Determine the (x, y) coordinate at the center of the cell enclosing the given text.  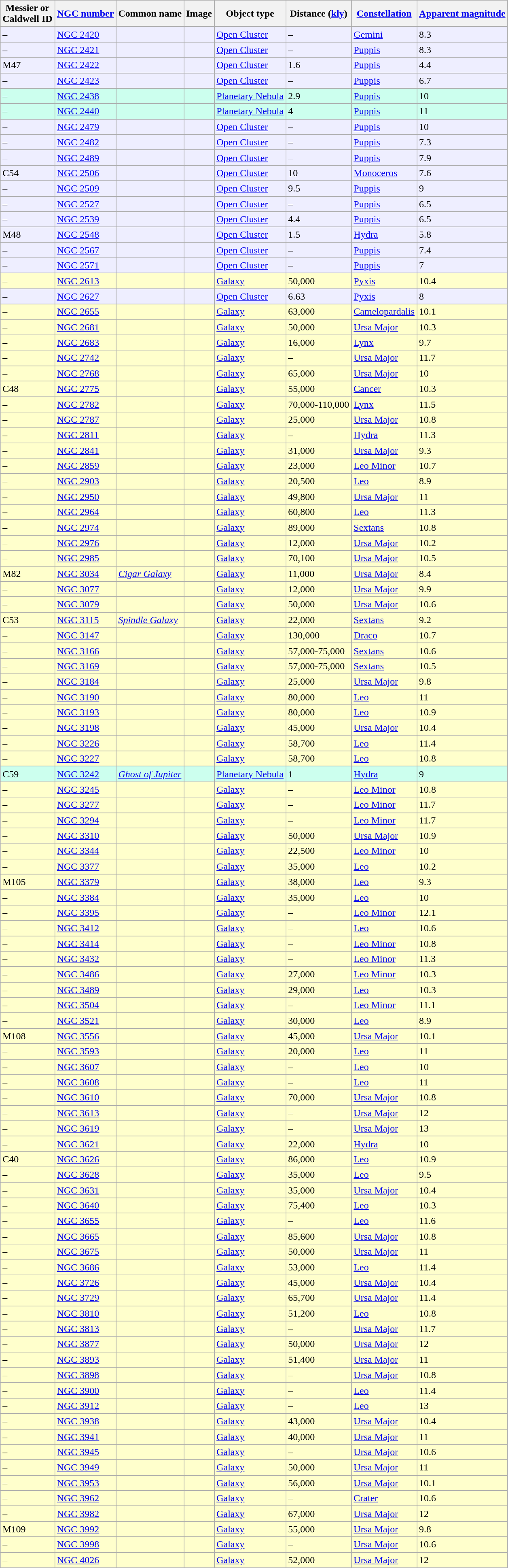
Common name (150, 14)
16,000 (319, 343)
NGC 3726 (85, 1283)
NGC 3607 (85, 1067)
NGC 3377 (85, 866)
NGC 3079 (85, 604)
NGC 3489 (85, 990)
Cigar Galaxy (150, 574)
51,400 (319, 1360)
Gemini (384, 34)
NGC 2482 (85, 142)
56,000 (319, 1483)
23,000 (319, 466)
NGC 3556 (85, 1036)
NGC 3655 (85, 1221)
12.1 (463, 913)
NGC 3593 (85, 1051)
NGC 2613 (85, 281)
11.6 (463, 1221)
NGC 3898 (85, 1375)
NGC 2976 (85, 543)
NGC 2539 (85, 219)
NGC 2742 (85, 358)
Constellation (384, 14)
NGC 3941 (85, 1437)
86,000 (319, 1159)
38,000 (319, 882)
NGC 3628 (85, 1174)
NGC 3412 (85, 928)
Messier or Caldwell ID (28, 14)
NGC 3613 (85, 1113)
Apparent magnitude (463, 14)
NGC 2859 (85, 466)
NGC 2489 (85, 157)
NGC 3193 (85, 713)
NGC 3998 (85, 1545)
NGC 3395 (85, 913)
NGC 2950 (85, 497)
NGC 3626 (85, 1159)
52,000 (319, 1560)
2.9 (319, 96)
8.4 (463, 574)
NGC 2768 (85, 373)
NGC 2903 (85, 481)
NGC 3938 (85, 1421)
NGC 3115 (85, 620)
NGC 2655 (85, 312)
5.8 (463, 235)
NGC 3992 (85, 1529)
NGC 3414 (85, 944)
NGC 3621 (85, 1144)
NGC 3227 (85, 759)
7.4 (463, 250)
NGC 3384 (85, 897)
Spindle Galaxy (150, 620)
NGC 3610 (85, 1098)
7.6 (463, 173)
C48 (28, 389)
130,000 (319, 635)
NGC 2479 (85, 127)
63,000 (319, 312)
Crater (384, 1498)
NGC number (85, 14)
Distance (kly) (319, 14)
NGC 3226 (85, 743)
NGC 2627 (85, 296)
20,500 (319, 481)
Image (199, 14)
60,800 (319, 512)
1.6 (319, 65)
11.5 (463, 404)
NGC 2506 (85, 173)
NGC 2974 (85, 528)
NGC 2527 (85, 204)
51,200 (319, 1313)
49,800 (319, 497)
9.7 (463, 343)
NGC 3912 (85, 1406)
70,100 (319, 558)
89,000 (319, 528)
70,000 (319, 1098)
NGC 3277 (85, 805)
NGC 3245 (85, 789)
Draco (384, 635)
NGC 3198 (85, 728)
NGC 2841 (85, 451)
NGC 3729 (85, 1298)
NGC 3242 (85, 774)
20,000 (319, 1051)
30,000 (319, 1021)
NGC 3521 (85, 1021)
1.5 (319, 235)
NGC 3949 (85, 1468)
NGC 3034 (85, 574)
NGC 3640 (85, 1206)
C59 (28, 774)
27,000 (319, 974)
NGC 3877 (85, 1344)
NGC 2775 (85, 389)
11.1 (463, 1005)
NGC 3077 (85, 589)
NGC 3900 (85, 1390)
NGC 3686 (85, 1267)
22,500 (319, 851)
NGC 3344 (85, 851)
NGC 3166 (85, 651)
M82 (28, 574)
40,000 (319, 1437)
M105 (28, 882)
NGC 2811 (85, 435)
9.2 (463, 620)
NGC 3432 (85, 959)
NGC 3945 (85, 1452)
NGC 2782 (85, 404)
NGC 2438 (85, 96)
7.9 (463, 157)
M47 (28, 65)
7 (463, 266)
NGC 3169 (85, 666)
NGC 3504 (85, 1005)
NGC 4026 (85, 1560)
85,600 (319, 1236)
NGC 2571 (85, 266)
Monoceros (384, 173)
NGC 3810 (85, 1313)
6.7 (463, 81)
NGC 3631 (85, 1190)
NGC 2681 (85, 327)
C53 (28, 620)
C40 (28, 1159)
M109 (28, 1529)
M48 (28, 235)
NGC 3675 (85, 1252)
65,700 (319, 1298)
NGC 2440 (85, 111)
NGC 3310 (85, 836)
11,000 (319, 574)
NGC 3147 (85, 635)
75,400 (319, 1206)
6.63 (319, 296)
NGC 3665 (85, 1236)
NGC 2423 (85, 81)
NGC 3619 (85, 1128)
NGC 3982 (85, 1514)
NGC 3893 (85, 1360)
Object type (250, 14)
NGC 3608 (85, 1082)
67,000 (319, 1514)
NGC 2421 (85, 50)
M108 (28, 1036)
7.3 (463, 142)
Cancer (384, 389)
NGC 2548 (85, 235)
NGC 2985 (85, 558)
Camelopardalis (384, 312)
29,000 (319, 990)
NGC 3813 (85, 1329)
NGC 2567 (85, 250)
C54 (28, 173)
NGC 2422 (85, 65)
Ghost of Jupiter (150, 774)
NGC 3379 (85, 882)
53,000 (319, 1267)
9.9 (463, 589)
NGC 3184 (85, 681)
NGC 3962 (85, 1498)
NGC 2683 (85, 343)
NGC 3953 (85, 1483)
NGC 3486 (85, 974)
31,000 (319, 451)
NGC 2964 (85, 512)
8 (463, 296)
70,000-110,000 (319, 404)
NGC 3294 (85, 820)
NGC 2420 (85, 34)
1 (319, 774)
NGC 3190 (85, 697)
4 (319, 111)
NGC 2787 (85, 419)
43,000 (319, 1421)
NGC 2509 (85, 188)
65,000 (319, 373)
